Extract the (X, Y) coordinate from the center of the cell holding the provided text.  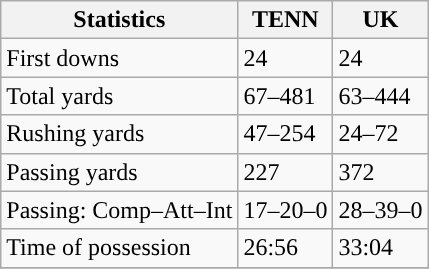
Passing: Comp–Att–Int (120, 210)
33:04 (380, 248)
227 (286, 172)
26:56 (286, 248)
TENN (286, 20)
67–481 (286, 96)
63–444 (380, 96)
24–72 (380, 134)
17–20–0 (286, 210)
Total yards (120, 96)
Statistics (120, 20)
UK (380, 20)
372 (380, 172)
Time of possession (120, 248)
28–39–0 (380, 210)
First downs (120, 58)
Passing yards (120, 172)
47–254 (286, 134)
Rushing yards (120, 134)
